Return the (X, Y) coordinate for the center point of the cell that contains the specified text.  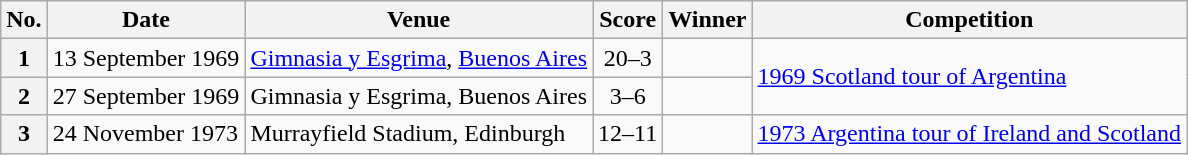
Winner (708, 20)
1973 Argentina tour of Ireland and Scotland (970, 134)
1969 Scotland tour of Argentina (970, 77)
3 (24, 134)
2 (24, 96)
12–11 (628, 134)
13 September 1969 (146, 58)
Date (146, 20)
Murrayfield Stadium, Edinburgh (419, 134)
24 November 1973 (146, 134)
27 September 1969 (146, 96)
20–3 (628, 58)
Score (628, 20)
1 (24, 58)
No. (24, 20)
Venue (419, 20)
3–6 (628, 96)
Competition (970, 20)
